Return the (X, Y) coordinate for the center point of the cell that contains the specified text.  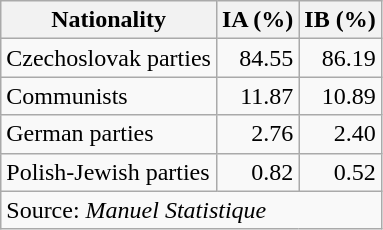
Polish-Jewish parties (109, 172)
10.89 (340, 96)
IA (%) (257, 20)
German parties (109, 134)
Source: Manuel Statistique (191, 210)
Communists (109, 96)
Nationality (109, 20)
84.55 (257, 58)
2.76 (257, 134)
86.19 (340, 58)
2.40 (340, 134)
11.87 (257, 96)
0.82 (257, 172)
Czechoslovak parties (109, 58)
IB (%) (340, 20)
0.52 (340, 172)
